Output the [X, Y] coordinate of the center of the cell containing the given text.  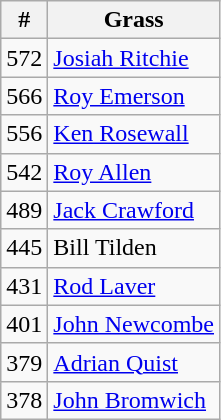
Ken Rosewall [134, 134]
Rod Laver [134, 286]
542 [24, 172]
Josiah Ritchie [134, 58]
378 [24, 400]
489 [24, 210]
556 [24, 134]
379 [24, 362]
Roy Emerson [134, 96]
401 [24, 324]
Jack Crawford [134, 210]
Adrian Quist [134, 362]
Grass [134, 20]
431 [24, 286]
445 [24, 248]
# [24, 20]
John Newcombe [134, 324]
572 [24, 58]
566 [24, 96]
Bill Tilden [134, 248]
John Bromwich [134, 400]
Roy Allen [134, 172]
